Provide the [X, Y] coordinate of the cell's center where the given text is located.  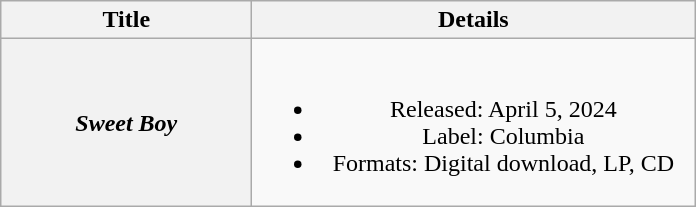
Title [126, 20]
Released: April 5, 2024Label: ColumbiaFormats: Digital download, LP, CD [474, 122]
Details [474, 20]
Sweet Boy [126, 122]
